Identify which cell holds the provided text, then report its (X, Y) central coordinate. 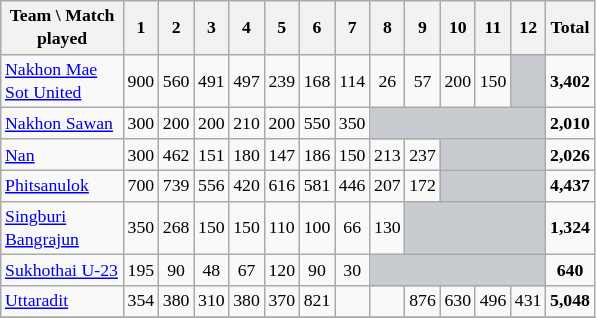
Nakhon Sawan (62, 124)
Uttaradit (62, 302)
354 (140, 302)
12 (528, 28)
237 (422, 154)
239 (282, 81)
130 (388, 228)
2,010 (570, 124)
5 (282, 28)
640 (570, 270)
700 (140, 186)
10 (458, 28)
900 (140, 81)
3,402 (570, 81)
420 (246, 186)
4 (246, 28)
4,437 (570, 186)
560 (176, 81)
581 (316, 186)
5,048 (570, 302)
310 (212, 302)
120 (282, 270)
48 (212, 270)
Nakhon Mae Sot United (62, 81)
Singburi Bangrajun (62, 228)
6 (316, 28)
168 (316, 81)
9 (422, 28)
Total (570, 28)
30 (352, 270)
Team \ Match played (62, 28)
431 (528, 302)
496 (492, 302)
210 (246, 124)
195 (140, 270)
26 (388, 81)
491 (212, 81)
100 (316, 228)
3 (212, 28)
11 (492, 28)
151 (212, 154)
556 (212, 186)
497 (246, 81)
67 (246, 270)
268 (176, 228)
446 (352, 186)
172 (422, 186)
1 (140, 28)
550 (316, 124)
213 (388, 154)
8 (388, 28)
Nan (62, 154)
2 (176, 28)
370 (282, 302)
110 (282, 228)
180 (246, 154)
66 (352, 228)
186 (316, 154)
616 (282, 186)
57 (422, 81)
7 (352, 28)
821 (316, 302)
2,026 (570, 154)
207 (388, 186)
1,324 (570, 228)
739 (176, 186)
Sukhothai U-23 (62, 270)
Phitsanulok (62, 186)
876 (422, 302)
462 (176, 154)
630 (458, 302)
114 (352, 81)
147 (282, 154)
